For the text-containing cell, return its midpoint in [x, y] coordinate format. 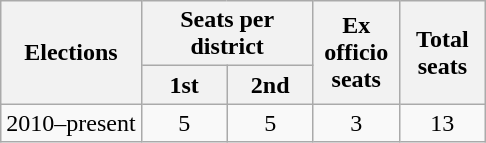
2nd [270, 85]
Seats per district [227, 34]
Elections [71, 52]
2010–present [71, 123]
Ex officio seats [356, 52]
13 [442, 123]
3 [356, 123]
1st [184, 85]
Total seats [442, 52]
